Provide the [X, Y] coordinate of the cell's center where the given text is located.  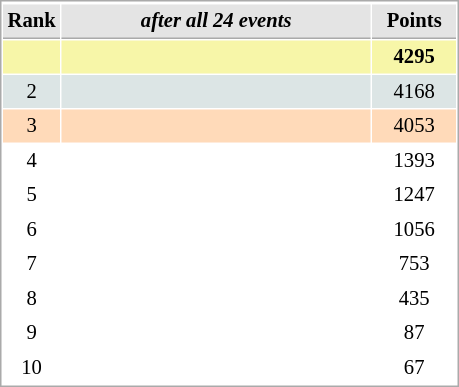
1247 [414, 194]
5 [32, 194]
4295 [414, 56]
3 [32, 126]
Rank [32, 21]
1393 [414, 160]
4 [32, 160]
4053 [414, 126]
9 [32, 332]
8 [32, 298]
67 [414, 368]
1056 [414, 230]
6 [32, 230]
after all 24 events [216, 21]
2 [32, 92]
753 [414, 264]
4168 [414, 92]
Points [414, 21]
87 [414, 332]
435 [414, 298]
10 [32, 368]
7 [32, 264]
